Locate the cell with the specified text and output its [x, y] center coordinate. 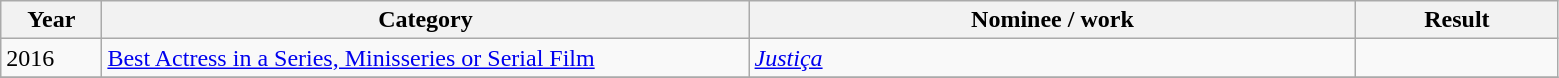
Year [52, 20]
Justiça [1052, 58]
Nominee / work [1052, 20]
Result [1457, 20]
Best Actress in a Series, Minisseries or Serial Film [426, 58]
2016 [52, 58]
Category [426, 20]
